Identify which cell holds the provided text, then report its [x, y] central coordinate. 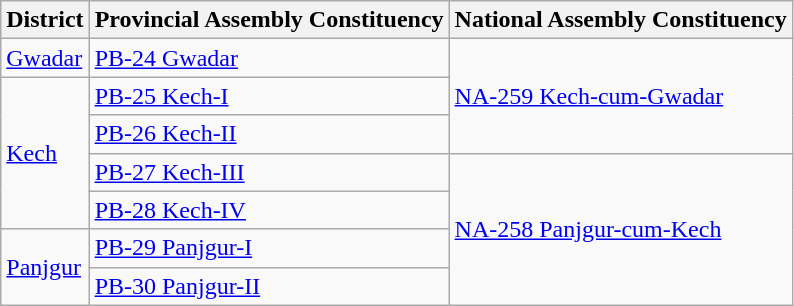
NA-258 Panjgur-cum-Kech [620, 229]
Gwadar [45, 58]
NA-259 Kech-cum-Gwadar [620, 96]
Kech [45, 153]
PB-30 Panjgur-II [269, 286]
Panjgur [45, 267]
PB-29 Panjgur-I [269, 248]
District [45, 20]
PB-27 Kech-III [269, 172]
PB-28 Kech-IV [269, 210]
PB-26 Kech-II [269, 134]
Provincial Assembly Constituency [269, 20]
PB-24 Gwadar [269, 58]
PB-25 Kech-I [269, 96]
National Assembly Constituency [620, 20]
